Extract the [X, Y] coordinate from the center of the cell holding the provided text.  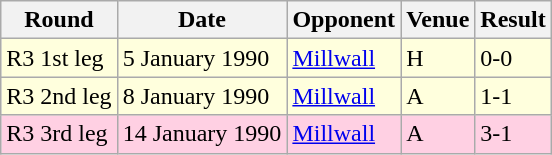
0-0 [513, 58]
R3 3rd leg [59, 134]
Opponent [344, 20]
R3 1st leg [59, 58]
H [438, 58]
Round [59, 20]
R3 2nd leg [59, 96]
14 January 1990 [202, 134]
3-1 [513, 134]
8 January 1990 [202, 96]
1-1 [513, 96]
Result [513, 20]
Venue [438, 20]
5 January 1990 [202, 58]
Date [202, 20]
